Return the (X, Y) coordinate for the center point of the cell that contains the specified text.  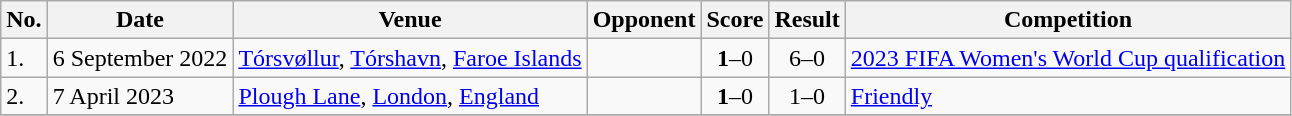
Tórsvøllur, Tórshavn, Faroe Islands (410, 58)
2. (24, 96)
Score (735, 20)
Venue (410, 20)
Result (807, 20)
Plough Lane, London, England (410, 96)
Date (140, 20)
1. (24, 58)
2023 FIFA Women's World Cup qualification (1068, 58)
Opponent (644, 20)
6–0 (807, 58)
Friendly (1068, 96)
No. (24, 20)
Competition (1068, 20)
7 April 2023 (140, 96)
6 September 2022 (140, 58)
